Identify which cell holds the provided text, then report its [X, Y] central coordinate. 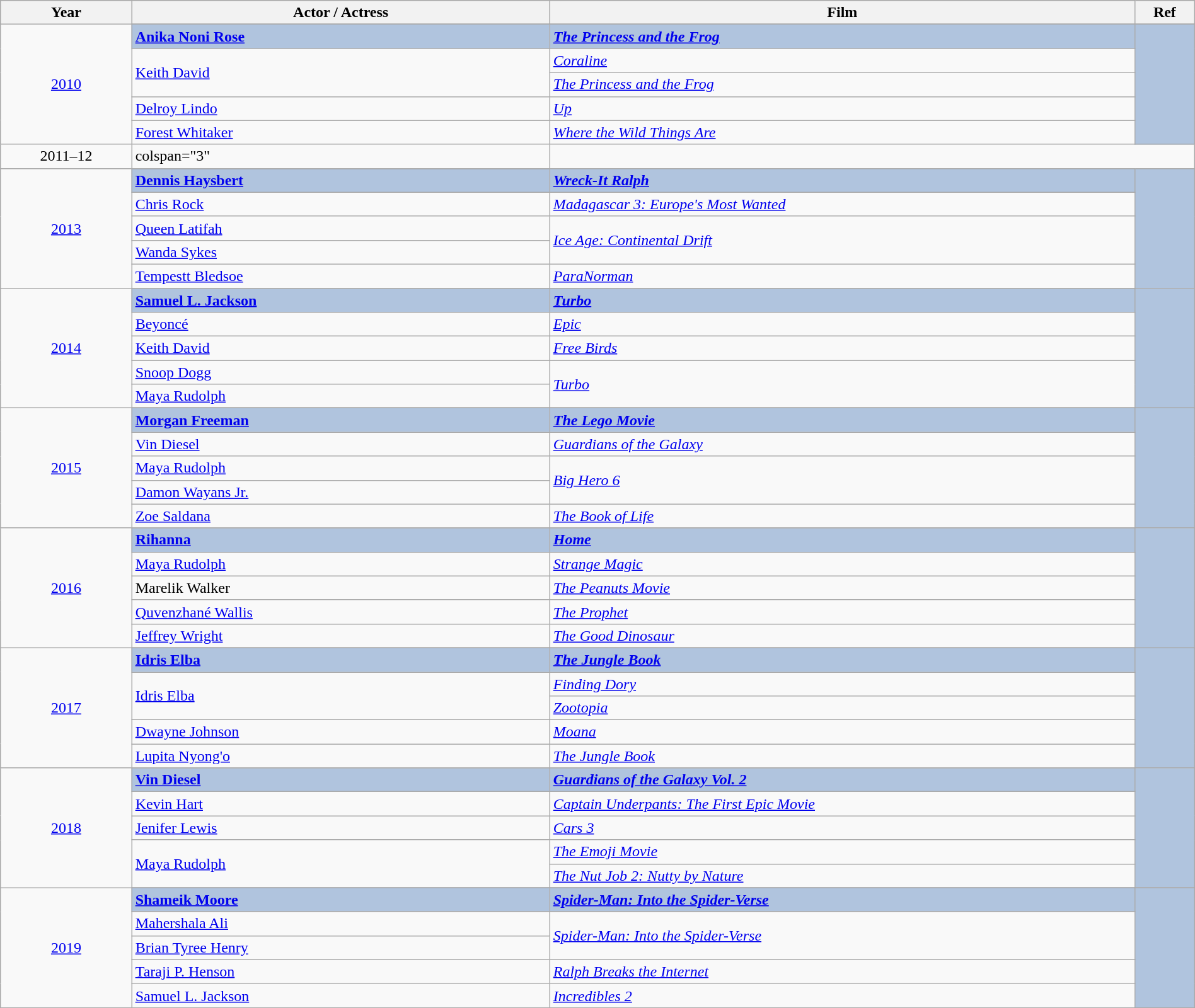
ParaNorman [842, 276]
Beyoncé [340, 324]
The Emoji Movie [842, 852]
Cars 3 [842, 828]
Morgan Freeman [340, 420]
The Peanuts Movie [842, 588]
2016 [66, 588]
Year [66, 13]
Moana [842, 732]
Marelik Walker [340, 588]
The Good Dinosaur [842, 636]
2017 [66, 707]
Brian Tyree Henry [340, 948]
2013 [66, 228]
Damon Wayans Jr. [340, 492]
Forest Whitaker [340, 132]
Home [842, 540]
Jeffrey Wright [340, 636]
Finding Dory [842, 684]
Dwayne Johnson [340, 732]
Ice Age: Continental Drift [842, 240]
Captain Underpants: The First Epic Movie [842, 804]
Mahershala Ali [340, 924]
Jenifer Lewis [340, 828]
Ralph Breaks the Internet [842, 971]
Taraji P. Henson [340, 971]
Anika Noni Rose [340, 37]
Ref [1165, 13]
Guardians of the Galaxy [842, 444]
2011–12 [66, 156]
Quvenzhané Wallis [340, 612]
The Lego Movie [842, 420]
2015 [66, 468]
Chris Rock [340, 204]
Up [842, 108]
Free Birds [842, 348]
Incredibles 2 [842, 995]
Strange Magic [842, 564]
2014 [66, 348]
2018 [66, 828]
The Book of Life [842, 516]
Epic [842, 324]
Zootopia [842, 708]
Madagascar 3: Europe's Most Wanted [842, 204]
The Prophet [842, 612]
Dennis Haysbert [340, 180]
Snoop Dogg [340, 372]
Wanda Sykes [340, 252]
2010 [66, 84]
Queen Latifah [340, 228]
Big Hero 6 [842, 480]
Rihanna [340, 540]
Lupita Nyong'o [340, 756]
Actor / Actress [340, 13]
Zoe Saldana [340, 516]
Shameik Moore [340, 900]
Wreck-It Ralph [842, 180]
colspan="3" [340, 156]
Coraline [842, 60]
Delroy Lindo [340, 108]
Kevin Hart [340, 804]
Tempestt Bledsoe [340, 276]
Where the Wild Things Are [842, 132]
Guardians of the Galaxy Vol. 2 [842, 780]
2019 [66, 948]
The Nut Job 2: Nutty by Nature [842, 876]
Film [842, 13]
